Find where the given text appears and provide that cell's center as (X, Y) coordinate. 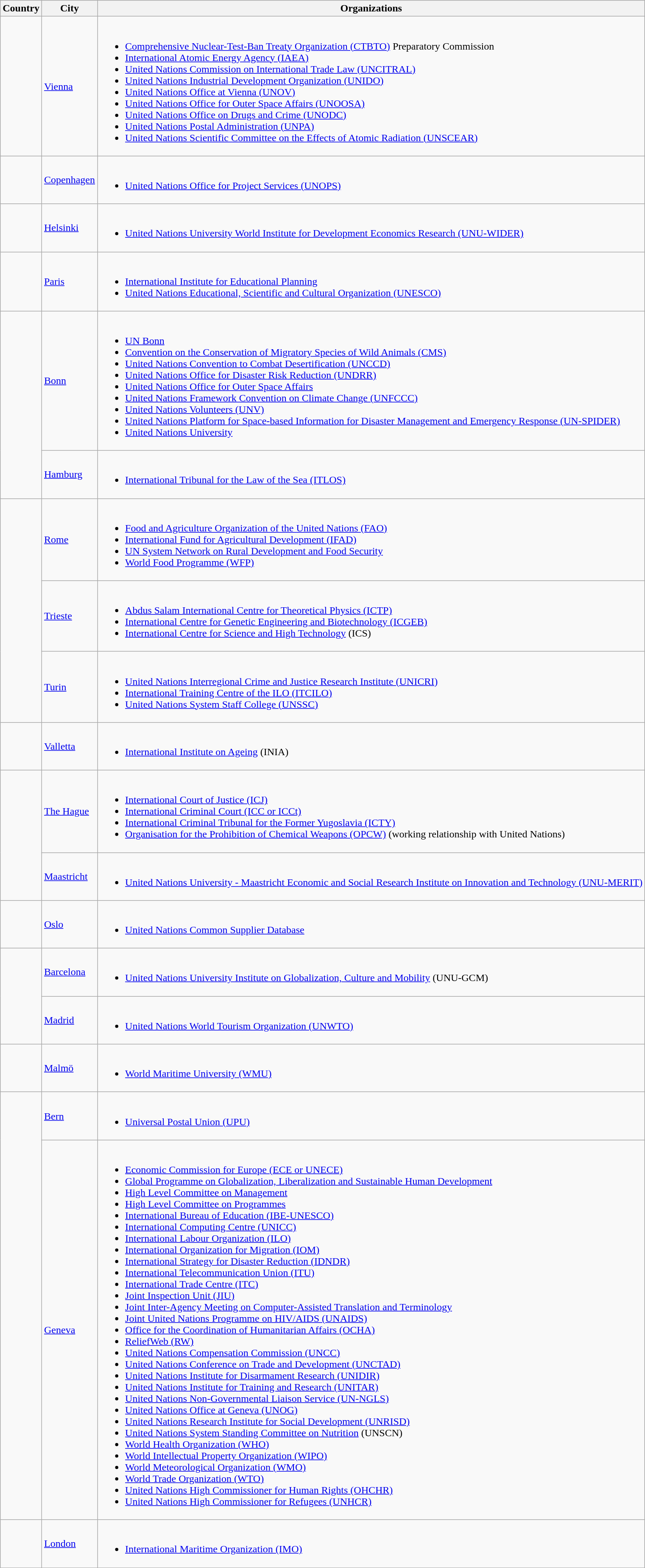
International Tribunal for the Law of the Sea (ITLOS) (371, 475)
United Nations Common Supplier Database (371, 925)
United Nations World Tourism Organization (UNWTO) (371, 1020)
Barcelona (70, 972)
Oslo (70, 925)
Turin (70, 687)
World Maritime University (WMU) (371, 1068)
United Nations University Institute on Globalization, Culture and Mobility (UNU-GCM) (371, 972)
Maastricht (70, 876)
Bern (70, 1116)
International Maritime Organization (IMO) (371, 1543)
Rome (70, 539)
Trieste (70, 616)
United Nations University - Maastricht Economic and Social Research Institute on Innovation and Technology (UNU-MERIT) (371, 876)
Malmö (70, 1068)
City (70, 8)
Organizations (371, 8)
Bonn (70, 381)
Country (21, 8)
Madrid (70, 1020)
Hamburg (70, 475)
United Nations University World Institute for Development Economics Research (UNU-WIDER) (371, 228)
London (70, 1543)
International Institute on Ageing (INIA) (371, 746)
Paris (70, 281)
United Nations Office for Project Services (UNOPS) (371, 180)
Helsinki (70, 228)
Geneva (70, 1330)
Valletta (70, 746)
Universal Postal Union (UPU) (371, 1116)
Copenhagen (70, 180)
International Institute for Educational PlanningUnited Nations Educational, Scientific and Cultural Organization (UNESCO) (371, 281)
Vienna (70, 86)
The Hague (70, 811)
